Search for the cell housing the specified text and yield its [x, y] center coordinate. 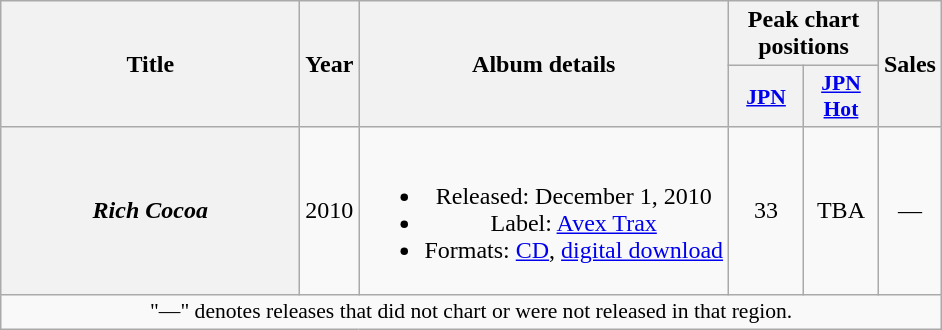
Released: December 1, 2010Label: Avex TraxFormats: CD, digital download [544, 210]
Rich Cocoa [150, 210]
Album details [544, 64]
JPN [766, 96]
TBA [842, 210]
— [910, 210]
Peak chart positions [804, 34]
JPNHot [842, 96]
Sales [910, 64]
33 [766, 210]
Year [330, 64]
Title [150, 64]
2010 [330, 210]
"—" denotes releases that did not chart or were not released in that region. [472, 312]
